From the cell containing the given text, extract its center point as [X, Y] coordinate. 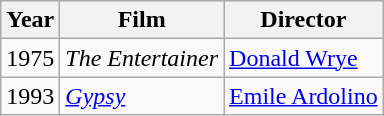
Donald Wrye [304, 58]
Director [304, 20]
1975 [30, 58]
Film [142, 20]
Gypsy [142, 96]
Year [30, 20]
The Entertainer [142, 58]
Emile Ardolino [304, 96]
1993 [30, 96]
